Determine the (x, y) coordinate at the center of the cell enclosing the given text.  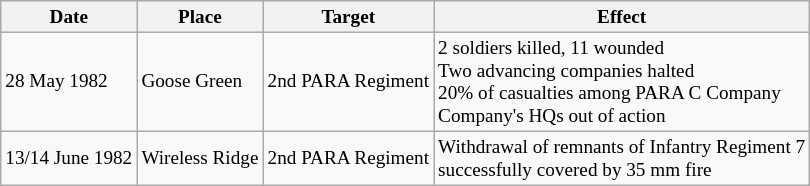
Place (200, 17)
Wireless Ridge (200, 158)
13/14 June 1982 (69, 158)
Withdrawal of remnants of Infantry Regiment 7successfully covered by 35 mm fire (622, 158)
Target (348, 17)
Goose Green (200, 82)
Effect (622, 17)
2 soldiers killed, 11 woundedTwo advancing companies halted20% of casualties among PARA C Company Company's HQs out of action (622, 82)
Date (69, 17)
28 May 1982 (69, 82)
